For the text-containing cell, return its midpoint in [x, y] coordinate format. 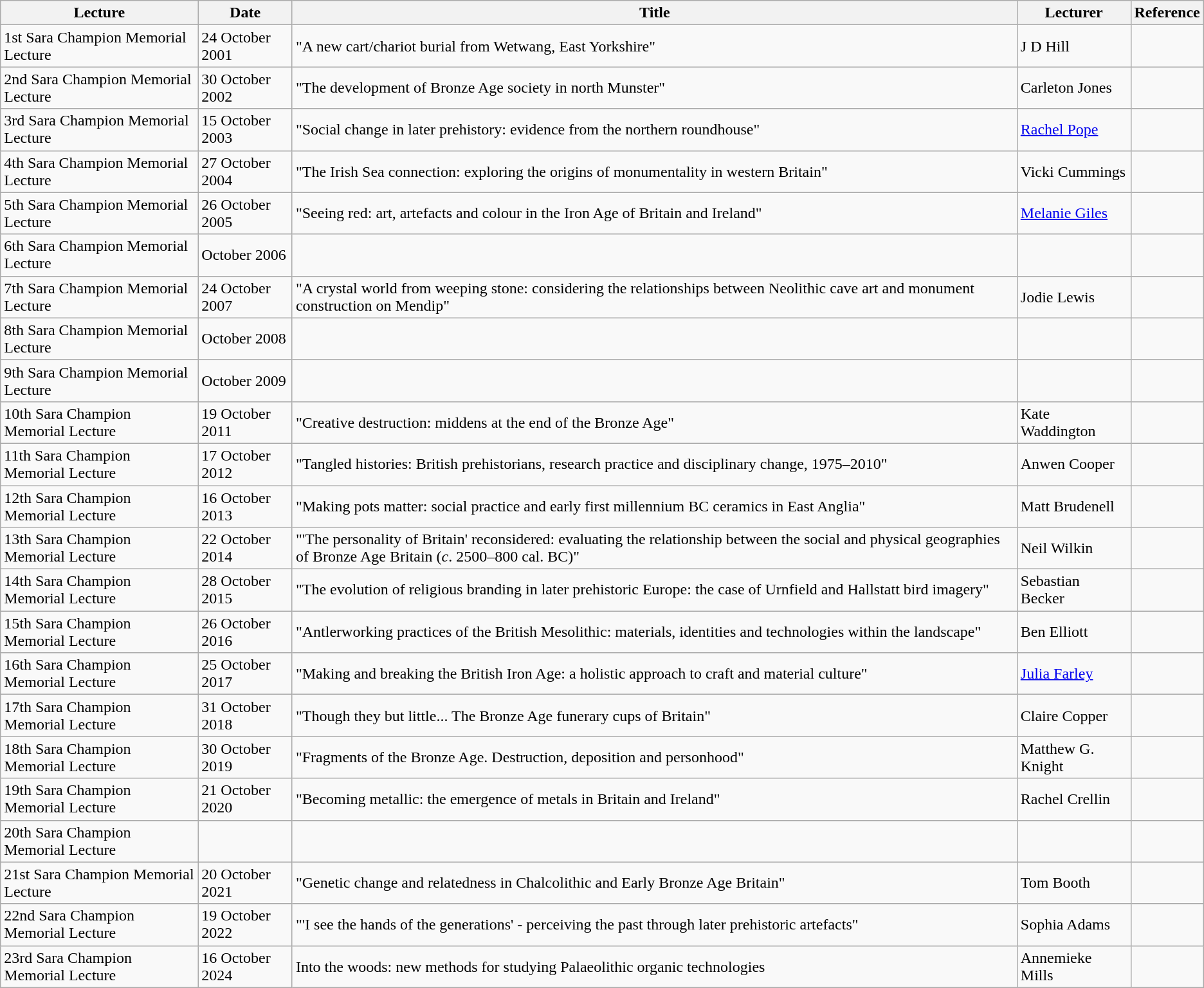
Sophia Adams [1074, 925]
30 October 2002 [246, 87]
31 October 2018 [246, 715]
Into the woods: new methods for studying Palaeolithic organic technologies [655, 966]
Ben Elliott [1074, 632]
"Genetic change and relatedness in Chalcolithic and Early Bronze Age Britain" [655, 883]
Matthew G. Knight [1074, 758]
7th Sara Champion Memorial Lecture [99, 297]
14th Sara Champion Memorial Lecture [99, 590]
Tom Booth [1074, 883]
"Creative destruction: middens at the end of the Bronze Age" [655, 422]
Vicki Cummings [1074, 171]
21 October 2020 [246, 799]
22nd Sara Champion Memorial Lecture [99, 925]
"'I see the hands of the generations' - perceiving the past through later prehistoric artefacts" [655, 925]
19 October 2011 [246, 422]
27 October 2004 [246, 171]
9th Sara Champion Memorial Lecture [99, 381]
"A crystal world from weeping stone: considering the relationships between Neolithic cave art and monument construction on Mendip" [655, 297]
5th Sara Champion Memorial Lecture [99, 214]
Rachel Crellin [1074, 799]
Julia Farley [1074, 674]
Carleton Jones [1074, 87]
"Making pots matter: social practice and early first millennium BC ceramics in East Anglia" [655, 506]
Neil Wilkin [1074, 548]
Anwen Cooper [1074, 464]
19 October 2022 [246, 925]
18th Sara Champion Memorial Lecture [99, 758]
28 October 2015 [246, 590]
Annemieke Mills [1074, 966]
Melanie Giles [1074, 214]
15th Sara Champion Memorial Lecture [99, 632]
4th Sara Champion Memorial Lecture [99, 171]
10th Sara Champion Memorial Lecture [99, 422]
"Tangled histories: British prehistorians, research practice and disciplinary change, 1975–2010" [655, 464]
Lecturer [1074, 13]
20th Sara Champion Memorial Lecture [99, 841]
"Antlerworking practices of the British Mesolithic: materials, identities and technologies within the landscape" [655, 632]
"Making and breaking the British Iron Age: a holistic approach to craft and material culture" [655, 674]
16th Sara Champion Memorial Lecture [99, 674]
October 2006 [246, 255]
13th Sara Champion Memorial Lecture [99, 548]
17th Sara Champion Memorial Lecture [99, 715]
23rd Sara Champion Memorial Lecture [99, 966]
J D Hill [1074, 46]
26 October 2005 [246, 214]
24 October 2001 [246, 46]
16 October 2024 [246, 966]
30 October 2019 [246, 758]
22 October 2014 [246, 548]
15 October 2003 [246, 130]
"Though they but little... The Bronze Age funerary cups of Britain" [655, 715]
20 October 2021 [246, 883]
Date [246, 13]
"Fragments of the Bronze Age. Destruction, deposition and personhood" [655, 758]
"A new cart/chariot burial from Wetwang, East Yorkshire" [655, 46]
October 2009 [246, 381]
17 October 2012 [246, 464]
11th Sara Champion Memorial Lecture [99, 464]
Sebastian Becker [1074, 590]
16 October 2013 [246, 506]
26 October 2016 [246, 632]
Claire Copper [1074, 715]
6th Sara Champion Memorial Lecture [99, 255]
"The Irish Sea connection: exploring the origins of monumentality in western Britain" [655, 171]
Rachel Pope [1074, 130]
"Seeing red: art, artefacts and colour in the Iron Age of Britain and Ireland" [655, 214]
October 2008 [246, 338]
Matt Brudenell [1074, 506]
"The development of Bronze Age society in north Munster" [655, 87]
19th Sara Champion Memorial Lecture [99, 799]
Title [655, 13]
Reference [1167, 13]
25 October 2017 [246, 674]
Lecture [99, 13]
"The evolution of religious branding in later prehistoric Europe: the case of Urnfield and Hallstatt bird imagery" [655, 590]
Jodie Lewis [1074, 297]
1st Sara Champion Memorial Lecture [99, 46]
Kate Waddington [1074, 422]
3rd Sara Champion Memorial Lecture [99, 130]
2nd Sara Champion Memorial Lecture [99, 87]
"Social change in later prehistory: evidence from the northern roundhouse" [655, 130]
21st Sara Champion Memorial Lecture [99, 883]
"Becoming metallic: the emergence of metals in Britain and Ireland" [655, 799]
12th Sara Champion Memorial Lecture [99, 506]
8th Sara Champion Memorial Lecture [99, 338]
24 October 2007 [246, 297]
